Extract the (X, Y) coordinate from the center of the cell holding the provided text.  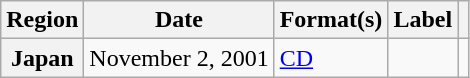
Japan (42, 58)
Region (42, 20)
November 2, 2001 (179, 58)
Date (179, 20)
CD (331, 58)
Format(s) (331, 20)
Label (423, 20)
